Scan for the cell matching the given text and deliver its (x, y) coordinate at center. 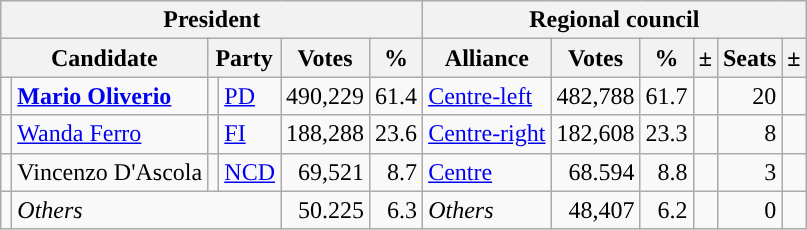
20 (749, 96)
Wanda Ferro (110, 134)
PD (250, 96)
61.4 (396, 96)
Regional council (614, 20)
482,788 (596, 96)
23.6 (396, 134)
50.225 (324, 210)
NCD (250, 172)
President (212, 20)
6.3 (396, 210)
3 (749, 172)
Centre-left (487, 96)
61.7 (666, 96)
Centre-right (487, 134)
48,407 (596, 210)
FI (250, 134)
0 (749, 210)
68.594 (596, 172)
8 (749, 134)
Vincenzo D'Ascola (110, 172)
Party (244, 58)
8.8 (666, 172)
490,229 (324, 96)
8.7 (396, 172)
6.2 (666, 210)
Candidate (104, 58)
182,608 (596, 134)
188,288 (324, 134)
Mario Oliverio (110, 96)
69,521 (324, 172)
Alliance (487, 58)
Centre (487, 172)
Seats (749, 58)
23.3 (666, 134)
